Scan for the cell matching the given text and deliver its (X, Y) coordinate at center. 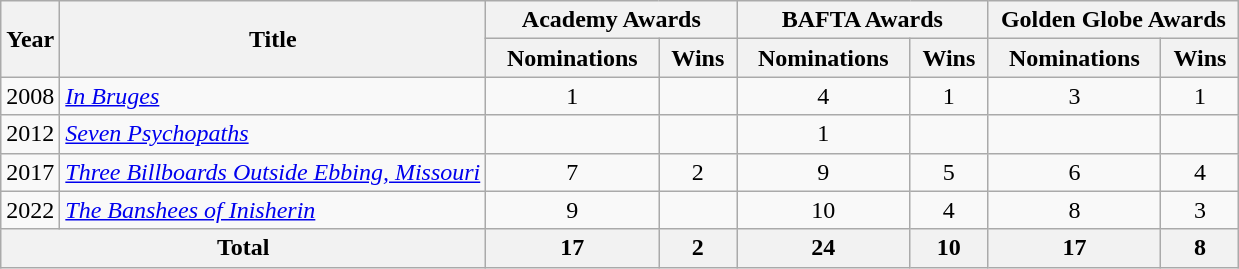
BAFTA Awards (862, 20)
The Banshees of Inisherin (273, 210)
Seven Psychopaths (273, 134)
24 (824, 248)
2022 (30, 210)
2012 (30, 134)
In Bruges (273, 96)
2017 (30, 172)
Total (244, 248)
Golden Globe Awards (1114, 20)
5 (949, 172)
2008 (30, 96)
6 (1074, 172)
Year (30, 39)
Academy Awards (612, 20)
7 (572, 172)
Title (273, 39)
Three Billboards Outside Ebbing, Missouri (273, 172)
